Search for the cell housing the specified text and yield its [X, Y] center coordinate. 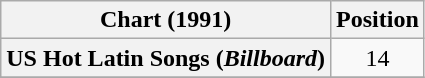
Position [378, 20]
Chart (1991) [166, 20]
US Hot Latin Songs (Billboard) [166, 58]
14 [378, 58]
